Pinpoint the cell where the given text exists, returning its (x, y) midpoint coordinate. 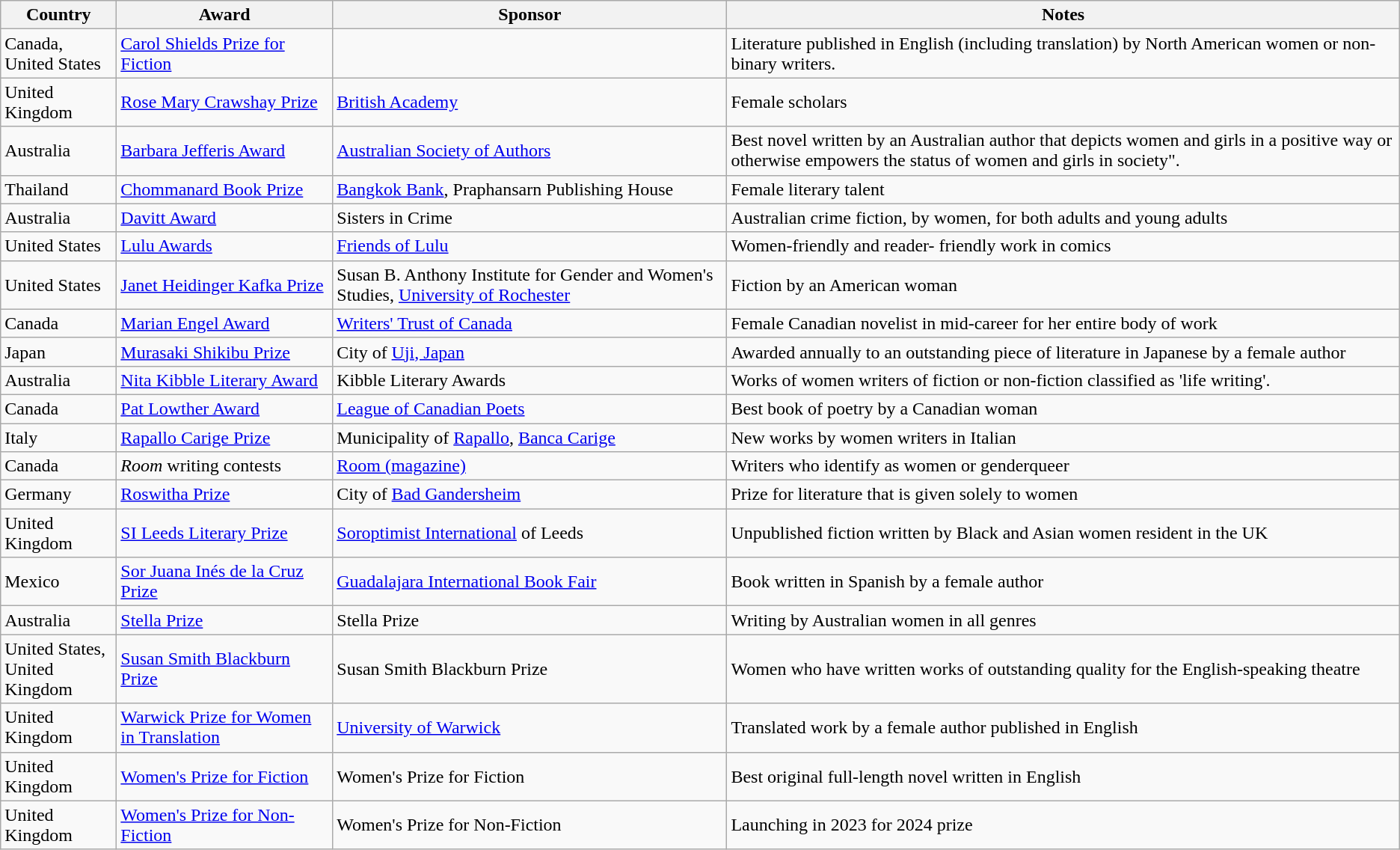
Australian crime fiction, by women, for both adults and young adults (1063, 218)
SI Leeds Literary Prize (224, 533)
Murasaki Shikibu Prize (224, 352)
Room writing contests (224, 466)
Awarded annually to an outstanding piece of literature in Japanese by a female author (1063, 352)
Carol Shields Prize for Fiction (224, 54)
Warwick Prize for Women in Translation (224, 727)
Writers' Trust of Canada (529, 323)
Sisters in Crime (529, 218)
Sponsor (529, 15)
Room (magazine) (529, 466)
Works of women writers of fiction or non-fiction classified as 'life writing'. (1063, 380)
Bangkok Bank, Praphansarn Publishing House (529, 189)
Award (224, 15)
Davitt Award (224, 218)
Canada, United States (58, 54)
Germany (58, 495)
Translated work by a female author published in English (1063, 727)
Kibble Literary Awards (529, 380)
Australian Society of Authors (529, 151)
Italy (58, 438)
Women who have written works of outstanding quality for the English-speaking theatre (1063, 669)
Mexico (58, 582)
Writers who identify as women or genderqueer (1063, 466)
Female scholars (1063, 102)
Writing by Australian women in all genres (1063, 620)
Marian Engel Award (224, 323)
Prize for literature that is given solely to women (1063, 495)
Fiction by an American woman (1063, 284)
United States, United Kingdom (58, 669)
Rose Mary Crawshay Prize (224, 102)
Unpublished fiction written by Black and Asian women resident in the UK (1063, 533)
Female Canadian novelist in mid-career for her entire body of work (1063, 323)
Guadalajara International Book Fair (529, 582)
Lulu Awards (224, 246)
Barbara Jefferis Award (224, 151)
University of Warwick (529, 727)
Roswitha Prize (224, 495)
City of Bad Gandersheim (529, 495)
Literature published in English (including translation) by North American women or non-binary writers. (1063, 54)
Best book of poetry by a Canadian woman (1063, 409)
Nita Kibble Literary Award (224, 380)
Female literary talent (1063, 189)
British Academy (529, 102)
Best original full-length novel written in English (1063, 777)
Janet Heidinger Kafka Prize (224, 284)
Pat Lowther Award (224, 409)
Launching in 2023 for 2024 prize (1063, 825)
Susan B. Anthony Institute for Gender and Women's Studies, University of Rochester (529, 284)
Friends of Lulu (529, 246)
League of Canadian Poets (529, 409)
Book written in Spanish by a female author (1063, 582)
City of Uji, Japan (529, 352)
Japan (58, 352)
New works by women writers in Italian (1063, 438)
Municipality of Rapallo, Banca Carige (529, 438)
Notes (1063, 15)
Sor Juana Inés de la Cruz Prize (224, 582)
Thailand (58, 189)
Chommanard Book Prize (224, 189)
Women-friendly and reader- friendly work in comics (1063, 246)
Rapallo Carige Prize (224, 438)
Soroptimist International of Leeds (529, 533)
Country (58, 15)
